Extract the (x, y) coordinate from the center of the cell holding the provided text.  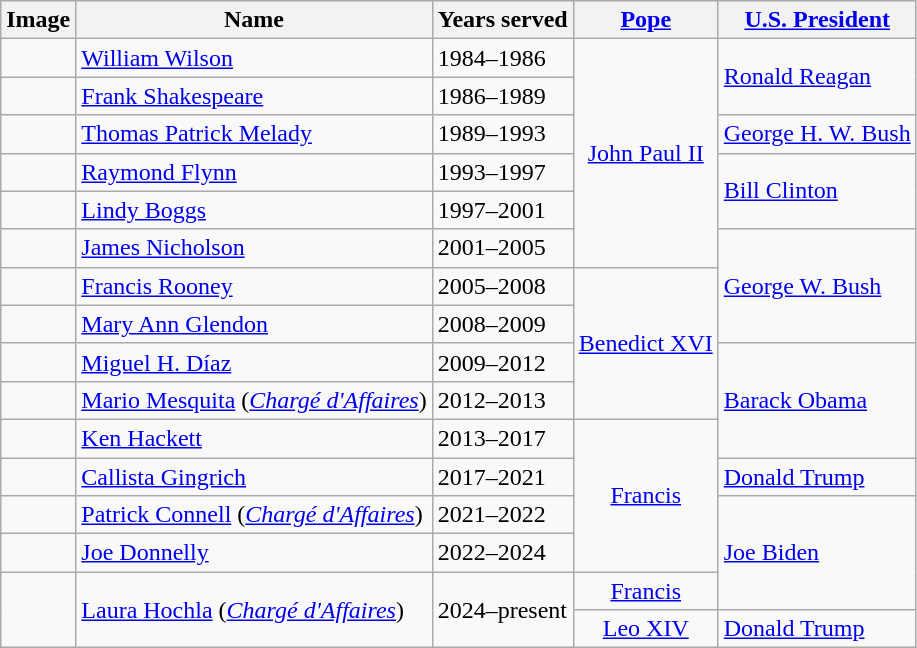
William Wilson (254, 58)
2013–2017 (502, 438)
Miguel H. Díaz (254, 362)
1984–1986 (502, 58)
Name (254, 20)
1989–1993 (502, 134)
Ronald Reagan (817, 77)
2009–2012 (502, 362)
Raymond Flynn (254, 172)
2008–2009 (502, 324)
2001–2005 (502, 248)
2005–2008 (502, 286)
Pope (646, 20)
Leo XIV (646, 629)
Patrick Connell (Chargé d'Affaires) (254, 515)
Laura Hochla (Chargé d'Affaires) (254, 610)
1986–1989 (502, 96)
Bill Clinton (817, 191)
George W. Bush (817, 286)
2022–2024 (502, 553)
Image (38, 20)
Benedict XVI (646, 343)
Joe Donnelly (254, 553)
Callista Gingrich (254, 477)
James Nicholson (254, 248)
Mary Ann Glendon (254, 324)
Frank Shakespeare (254, 96)
Barack Obama (817, 400)
Joe Biden (817, 553)
Lindy Boggs (254, 210)
2024–present (502, 610)
2017–2021 (502, 477)
U.S. President (817, 20)
Thomas Patrick Melady (254, 134)
2012–2013 (502, 400)
Francis Rooney (254, 286)
George H. W. Bush (817, 134)
1997–2001 (502, 210)
John Paul II (646, 153)
Years served (502, 20)
1993–1997 (502, 172)
Mario Mesquita (Chargé d'Affaires) (254, 400)
2021–2022 (502, 515)
Ken Hackett (254, 438)
